Search for the cell housing the specified text and yield its [x, y] center coordinate. 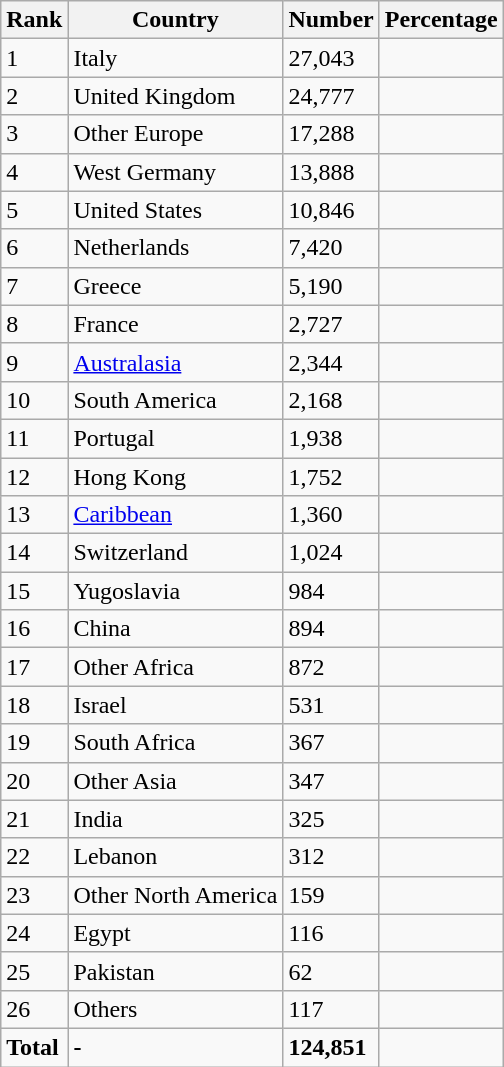
984 [331, 591]
8 [34, 324]
1 [34, 58]
France [176, 324]
16 [34, 629]
26 [34, 1009]
13,888 [331, 172]
Total [34, 1047]
West Germany [176, 172]
116 [331, 933]
Netherlands [176, 248]
Israel [176, 705]
11 [34, 438]
Country [176, 20]
Other North America [176, 895]
Australasia [176, 362]
9 [34, 362]
27,043 [331, 58]
2,344 [331, 362]
South Africa [176, 743]
2,727 [331, 324]
3 [34, 134]
1,938 [331, 438]
Portugal [176, 438]
6 [34, 248]
18 [34, 705]
United States [176, 210]
13 [34, 515]
24 [34, 933]
20 [34, 781]
24,777 [331, 96]
22 [34, 857]
- [176, 1047]
5,190 [331, 286]
Other Europe [176, 134]
12 [34, 477]
7 [34, 286]
2,168 [331, 400]
United Kingdom [176, 96]
China [176, 629]
894 [331, 629]
124,851 [331, 1047]
Yugoslavia [176, 591]
872 [331, 667]
25 [34, 971]
Greece [176, 286]
Egypt [176, 933]
21 [34, 819]
1,024 [331, 553]
17 [34, 667]
South America [176, 400]
19 [34, 743]
Other Asia [176, 781]
10,846 [331, 210]
Pakistan [176, 971]
5 [34, 210]
2 [34, 96]
347 [331, 781]
Others [176, 1009]
17,288 [331, 134]
117 [331, 1009]
62 [331, 971]
Italy [176, 58]
23 [34, 895]
10 [34, 400]
Hong Kong [176, 477]
India [176, 819]
531 [331, 705]
4 [34, 172]
Caribbean [176, 515]
1,360 [331, 515]
Other Africa [176, 667]
325 [331, 819]
312 [331, 857]
Lebanon [176, 857]
7,420 [331, 248]
14 [34, 553]
159 [331, 895]
Switzerland [176, 553]
367 [331, 743]
15 [34, 591]
1,752 [331, 477]
Number [331, 20]
Rank [34, 20]
Percentage [441, 20]
